Scan for the cell matching the given text and deliver its [x, y] coordinate at center. 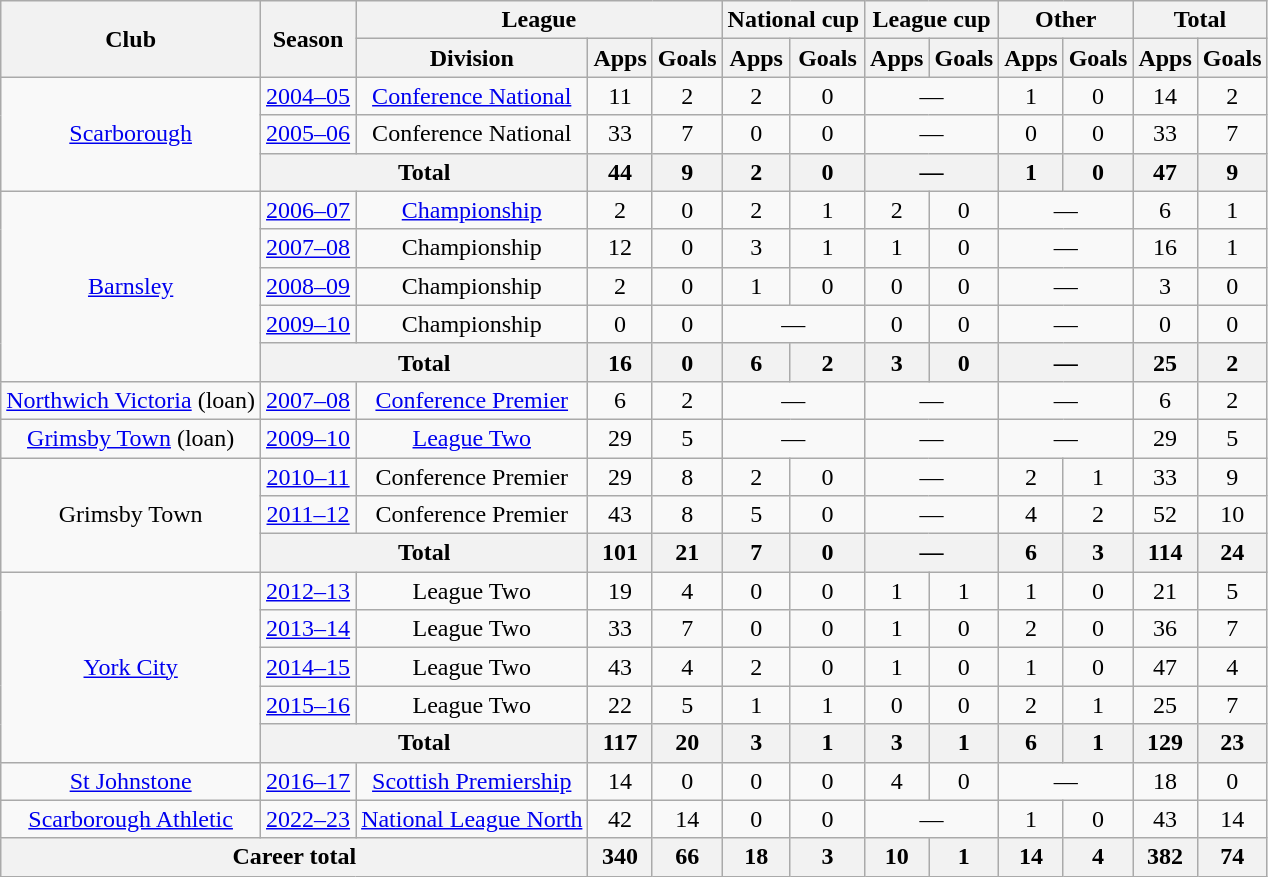
Scarborough [131, 134]
19 [620, 591]
Division [472, 58]
Barnsley [131, 286]
2014–15 [308, 667]
2012–13 [308, 591]
Other [1066, 20]
44 [620, 172]
National League North [472, 819]
2008–09 [308, 286]
Scottish Premiership [472, 781]
League cup [932, 20]
Scarborough Athletic [131, 819]
52 [1165, 515]
2016–17 [308, 781]
2005–06 [308, 134]
Season [308, 39]
74 [1232, 857]
2004–05 [308, 96]
2006–07 [308, 210]
24 [1232, 553]
20 [687, 743]
36 [1165, 629]
St Johnstone [131, 781]
11 [620, 96]
382 [1165, 857]
23 [1232, 743]
2011–12 [308, 515]
Northwich Victoria (loan) [131, 400]
340 [620, 857]
2013–14 [308, 629]
Grimsby Town [131, 515]
117 [620, 743]
Club [131, 39]
114 [1165, 553]
66 [687, 857]
National cup [793, 20]
129 [1165, 743]
42 [620, 819]
101 [620, 553]
22 [620, 705]
2010–11 [308, 477]
Career total [294, 857]
12 [620, 248]
York City [131, 667]
Grimsby Town (loan) [131, 438]
League [539, 20]
2015–16 [308, 705]
2022–23 [308, 819]
